Locate the cell with the specified text and output its [x, y] center coordinate. 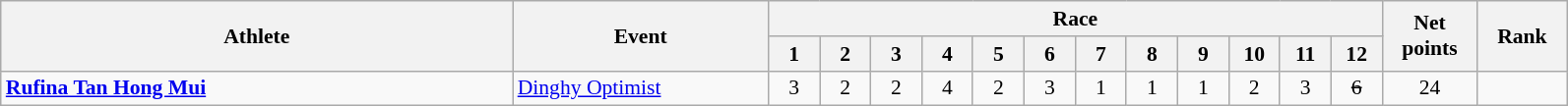
Net points [1429, 35]
8 [1152, 54]
11 [1305, 54]
Rufina Tan Hong Mui [257, 88]
7 [1100, 54]
Athlete [257, 35]
Race [1076, 19]
24 [1429, 88]
Event [641, 35]
5 [998, 54]
Dinghy Optimist [641, 88]
Rank [1522, 35]
10 [1254, 54]
12 [1356, 54]
9 [1203, 54]
